Output the (X, Y) coordinate of the center of the cell containing the given text.  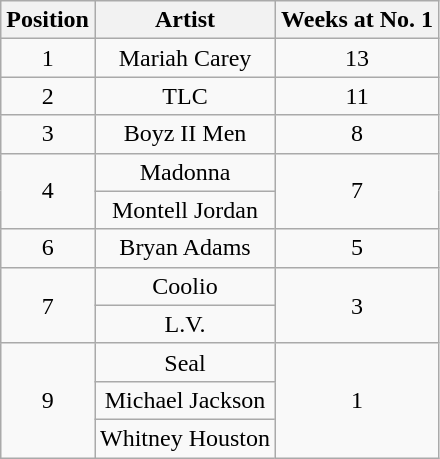
Seal (184, 362)
Weeks at No. 1 (358, 20)
4 (48, 191)
11 (358, 96)
13 (358, 58)
5 (358, 248)
6 (48, 248)
Bryan Adams (184, 248)
Whitney Houston (184, 438)
Artist (184, 20)
9 (48, 400)
8 (358, 134)
2 (48, 96)
Coolio (184, 286)
Boyz II Men (184, 134)
TLC (184, 96)
L.V. (184, 324)
Madonna (184, 172)
Montell Jordan (184, 210)
Michael Jackson (184, 400)
Position (48, 20)
Mariah Carey (184, 58)
